Determine the (x, y) coordinate at the center of the cell enclosing the given text.  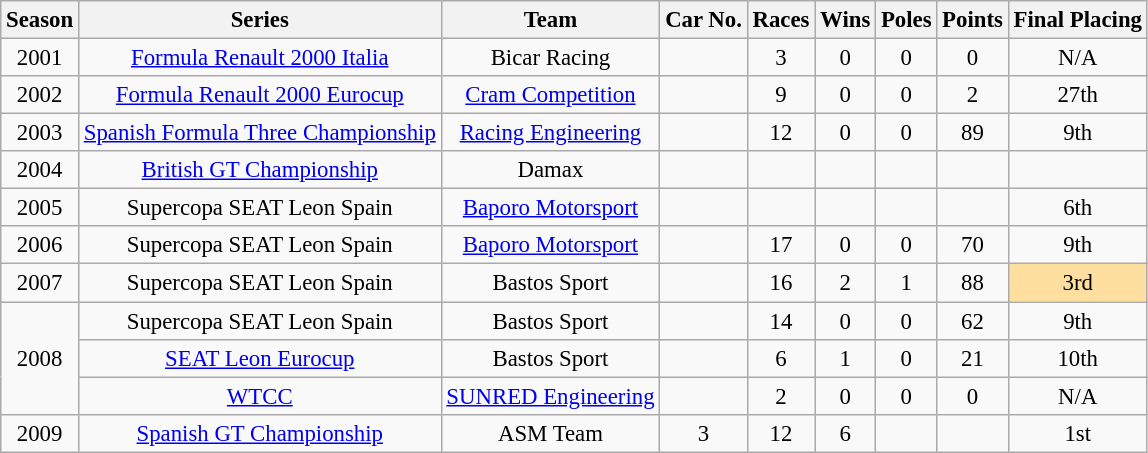
SUNRED Engineering (550, 396)
2006 (40, 245)
62 (972, 321)
Car No. (704, 20)
Points (972, 20)
Season (40, 20)
2001 (40, 58)
SEAT Leon Eurocup (260, 358)
14 (781, 321)
ASM Team (550, 433)
27th (1078, 95)
Wins (846, 20)
Poles (906, 20)
Formula Renault 2000 Italia (260, 58)
British GT Championship (260, 170)
Team (550, 20)
16 (781, 283)
9 (781, 95)
89 (972, 133)
1st (1078, 433)
Spanish Formula Three Championship (260, 133)
Series (260, 20)
Races (781, 20)
17 (781, 245)
10th (1078, 358)
88 (972, 283)
70 (972, 245)
Bicar Racing (550, 58)
3rd (1078, 283)
WTCC (260, 396)
2004 (40, 170)
Damax (550, 170)
21 (972, 358)
2005 (40, 208)
2003 (40, 133)
2008 (40, 358)
2009 (40, 433)
2002 (40, 95)
Racing Engineering (550, 133)
Final Placing (1078, 20)
Formula Renault 2000 Eurocup (260, 95)
Spanish GT Championship (260, 433)
Cram Competition (550, 95)
2007 (40, 283)
6th (1078, 208)
